Extract the [X, Y] coordinate from the center of the cell holding the provided text.  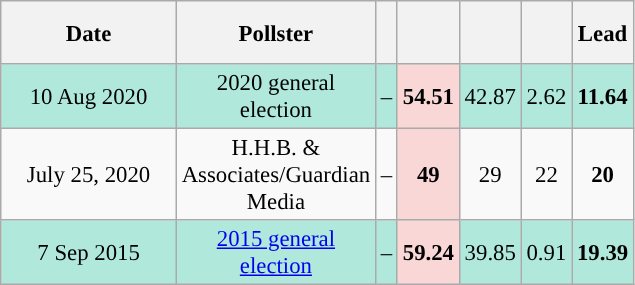
29 [490, 175]
Date [89, 32]
42.87 [490, 96]
Pollster [276, 32]
2015 general election [276, 252]
2020 general election [276, 96]
54.51 [428, 96]
19.39 [603, 252]
Lead [603, 32]
0.91 [546, 252]
20 [603, 175]
39.85 [490, 252]
H.H.B. & Associates/Guardian Media [276, 175]
11.64 [603, 96]
49 [428, 175]
July 25, 2020 [89, 175]
22 [546, 175]
2.62 [546, 96]
7 Sep 2015 [89, 252]
59.24 [428, 252]
10 Aug 2020 [89, 96]
